Scan for the cell matching the given text and deliver its [X, Y] coordinate at center. 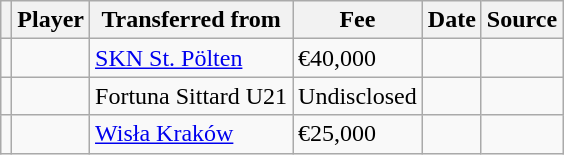
€40,000 [358, 58]
Fortuna Sittard U21 [192, 96]
€25,000 [358, 134]
Source [522, 20]
Undisclosed [358, 96]
Fee [358, 20]
Wisła Kraków [192, 134]
SKN St. Pölten [192, 58]
Transferred from [192, 20]
Player [51, 20]
Date [452, 20]
